Search for the cell housing the specified text and yield its (X, Y) center coordinate. 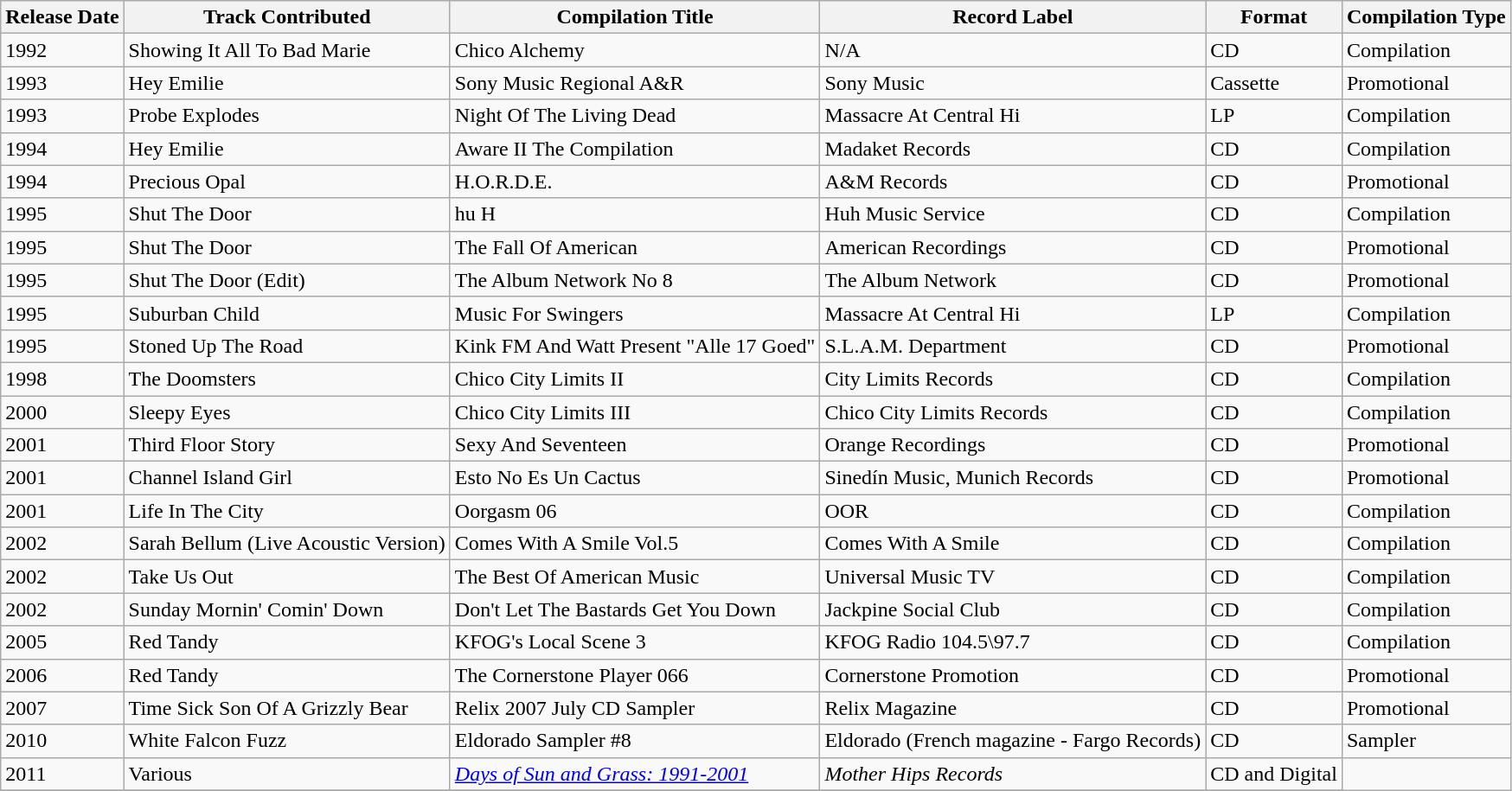
1992 (62, 50)
Sinedín Music, Munich Records (1013, 478)
The Fall Of American (635, 247)
The Album Network No 8 (635, 280)
Suburban Child (287, 313)
Sampler (1426, 741)
Jackpine Social Club (1013, 609)
Compilation Type (1426, 17)
Kink FM And Watt Present "Alle 17 Goed" (635, 346)
S.L.A.M. Department (1013, 346)
Eldorado (French magazine - Fargo Records) (1013, 741)
KFOG's Local Scene 3 (635, 642)
The Doomsters (287, 379)
2005 (62, 642)
City Limits Records (1013, 379)
Mother Hips Records (1013, 774)
Showing It All To Bad Marie (287, 50)
2011 (62, 774)
Various (287, 774)
Release Date (62, 17)
Esto No Es Un Cactus (635, 478)
Record Label (1013, 17)
Life In The City (287, 511)
Take Us Out (287, 577)
Days of Sun and Grass: 1991-2001 (635, 774)
Night Of The Living Dead (635, 116)
Channel Island Girl (287, 478)
Compilation Title (635, 17)
Third Floor Story (287, 445)
Sony Music Regional A&R (635, 83)
White Falcon Fuzz (287, 741)
A&M Records (1013, 182)
N/A (1013, 50)
Universal Music TV (1013, 577)
Cassette (1274, 83)
Relix 2007 July CD Sampler (635, 708)
2010 (62, 741)
Relix Magazine (1013, 708)
Chico City Limits Records (1013, 412)
Sunday Mornin' Comin' Down (287, 609)
KFOG Radio 104.5\97.7 (1013, 642)
Track Contributed (287, 17)
Format (1274, 17)
Music For Swingers (635, 313)
Sexy And Seventeen (635, 445)
The Best Of American Music (635, 577)
American Recordings (1013, 247)
Huh Music Service (1013, 214)
hu H (635, 214)
Eldorado Sampler #8 (635, 741)
OOR (1013, 511)
Chico City Limits III (635, 412)
Precious Opal (287, 182)
Orange Recordings (1013, 445)
2006 (62, 675)
Time Sick Son Of A Grizzly Bear (287, 708)
Cornerstone Promotion (1013, 675)
2007 (62, 708)
Comes With A Smile (1013, 544)
Aware II The Compilation (635, 149)
Madaket Records (1013, 149)
2000 (62, 412)
Sarah Bellum (Live Acoustic Version) (287, 544)
Don't Let The Bastards Get You Down (635, 609)
1998 (62, 379)
Probe Explodes (287, 116)
Stoned Up The Road (287, 346)
Sleepy Eyes (287, 412)
The Cornerstone Player 066 (635, 675)
H.O.R.D.E. (635, 182)
Sony Music (1013, 83)
Oorgasm 06 (635, 511)
The Album Network (1013, 280)
CD and Digital (1274, 774)
Comes With A Smile Vol.5 (635, 544)
Chico Alchemy (635, 50)
Shut The Door (Edit) (287, 280)
Chico City Limits II (635, 379)
